Pinpoint the cell where the given text exists, returning its (x, y) midpoint coordinate. 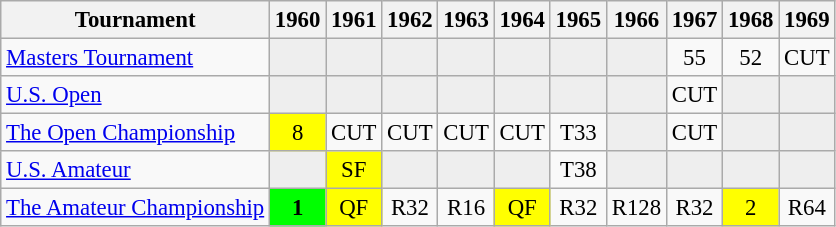
1965 (578, 20)
1968 (751, 20)
R16 (466, 208)
1969 (807, 20)
The Amateur Championship (136, 208)
R64 (807, 208)
55 (694, 58)
2 (751, 208)
1 (298, 208)
1962 (410, 20)
1960 (298, 20)
52 (751, 58)
SF (354, 170)
U.S. Open (136, 95)
1963 (466, 20)
T38 (578, 170)
1967 (694, 20)
1964 (522, 20)
U.S. Amateur (136, 170)
Tournament (136, 20)
1961 (354, 20)
R128 (636, 208)
1966 (636, 20)
Masters Tournament (136, 58)
8 (298, 133)
The Open Championship (136, 133)
T33 (578, 133)
